Find where the given text appears and provide that cell's center as (X, Y) coordinate. 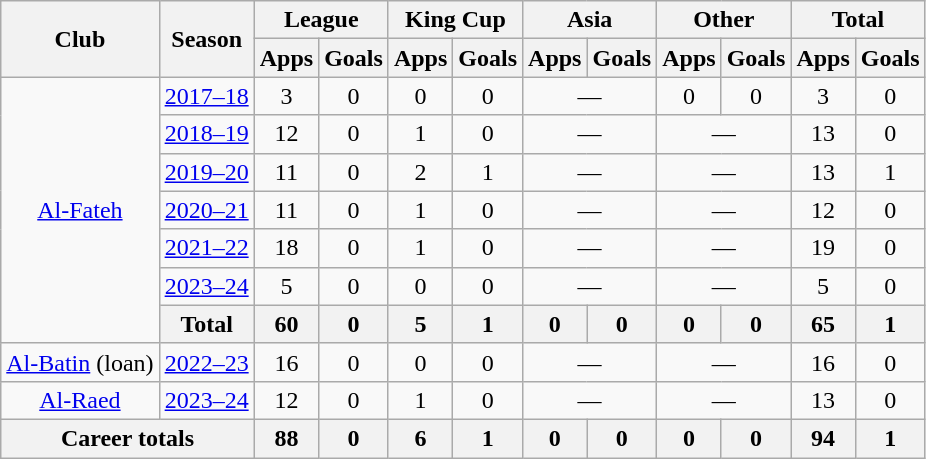
League (321, 20)
2022–23 (206, 362)
6 (420, 438)
Al-Fateh (80, 210)
19 (823, 248)
2020–21 (206, 210)
Al-Raed (80, 400)
Club (80, 39)
Career totals (128, 438)
2017–18 (206, 96)
18 (286, 248)
60 (286, 324)
94 (823, 438)
Season (206, 39)
Other (724, 20)
65 (823, 324)
Asia (590, 20)
Al-Batin (loan) (80, 362)
2021–22 (206, 248)
King Cup (455, 20)
2019–20 (206, 172)
88 (286, 438)
2018–19 (206, 134)
2 (420, 172)
